Find where the given text appears and provide that cell's center as (x, y) coordinate. 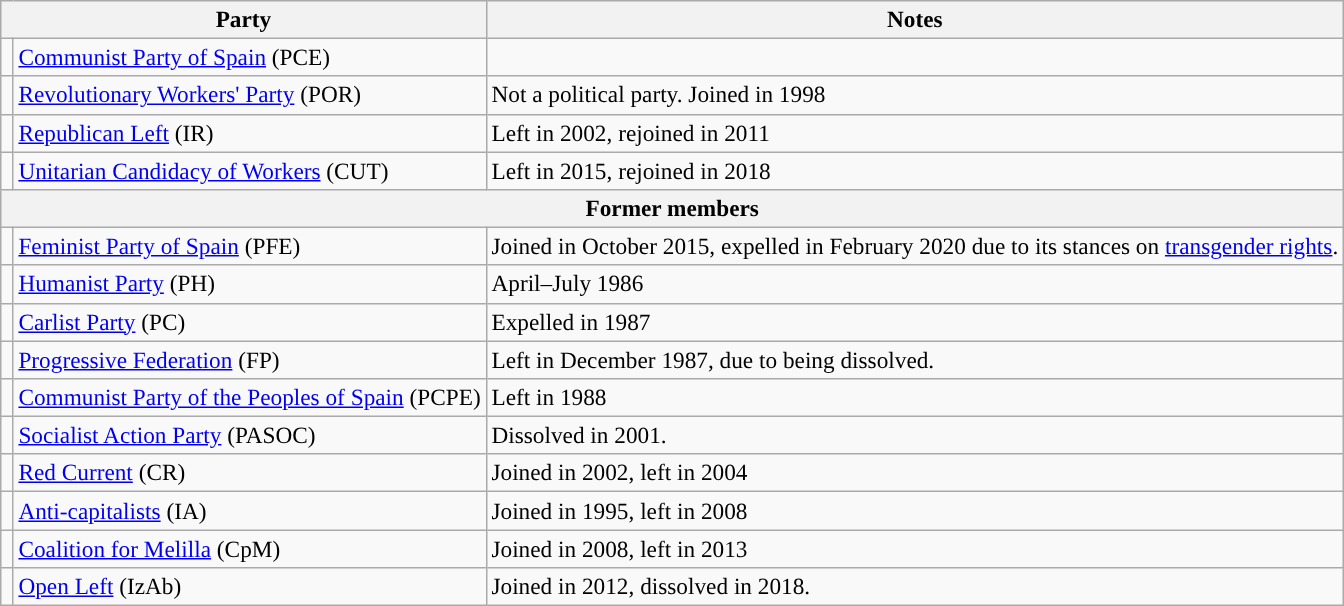
Joined in 2008, left in 2013 (915, 548)
Communist Party of Spain (PCE) (250, 57)
April–July 1986 (915, 284)
Left in December 1987, due to being dissolved. (915, 359)
Communist Party of the Peoples of Spain (PCPE) (250, 397)
Notes (915, 19)
Not a political party. Joined in 1998 (915, 95)
Left in 1988 (915, 397)
Left in 2015, rejoined in 2018 (915, 170)
Unitarian Candidacy of Workers (CUT) (250, 170)
Carlist Party (PC) (250, 322)
Joined in 2012, dissolved in 2018. (915, 586)
Joined in October 2015, expelled in February 2020 due to its stances on transgender rights. (915, 246)
Red Current (CR) (250, 473)
Humanist Party (PH) (250, 284)
Coalition for Melilla (CpM) (250, 548)
Progressive Federation (FP) (250, 359)
Party (244, 19)
Joined in 2002, left in 2004 (915, 473)
Anti-capitalists (IA) (250, 510)
Left in 2002, rejoined in 2011 (915, 133)
Joined in 1995, left in 2008 (915, 510)
Revolutionary Workers' Party (POR) (250, 95)
Dissolved in 2001. (915, 435)
Feminist Party of Spain (PFE) (250, 246)
Expelled in 1987 (915, 322)
Socialist Action Party (PASOC) (250, 435)
Open Left (IzAb) (250, 586)
Republican Left (IR) (250, 133)
Former members (672, 208)
